Determine the [X, Y] coordinate at the center of the cell enclosing the given text.  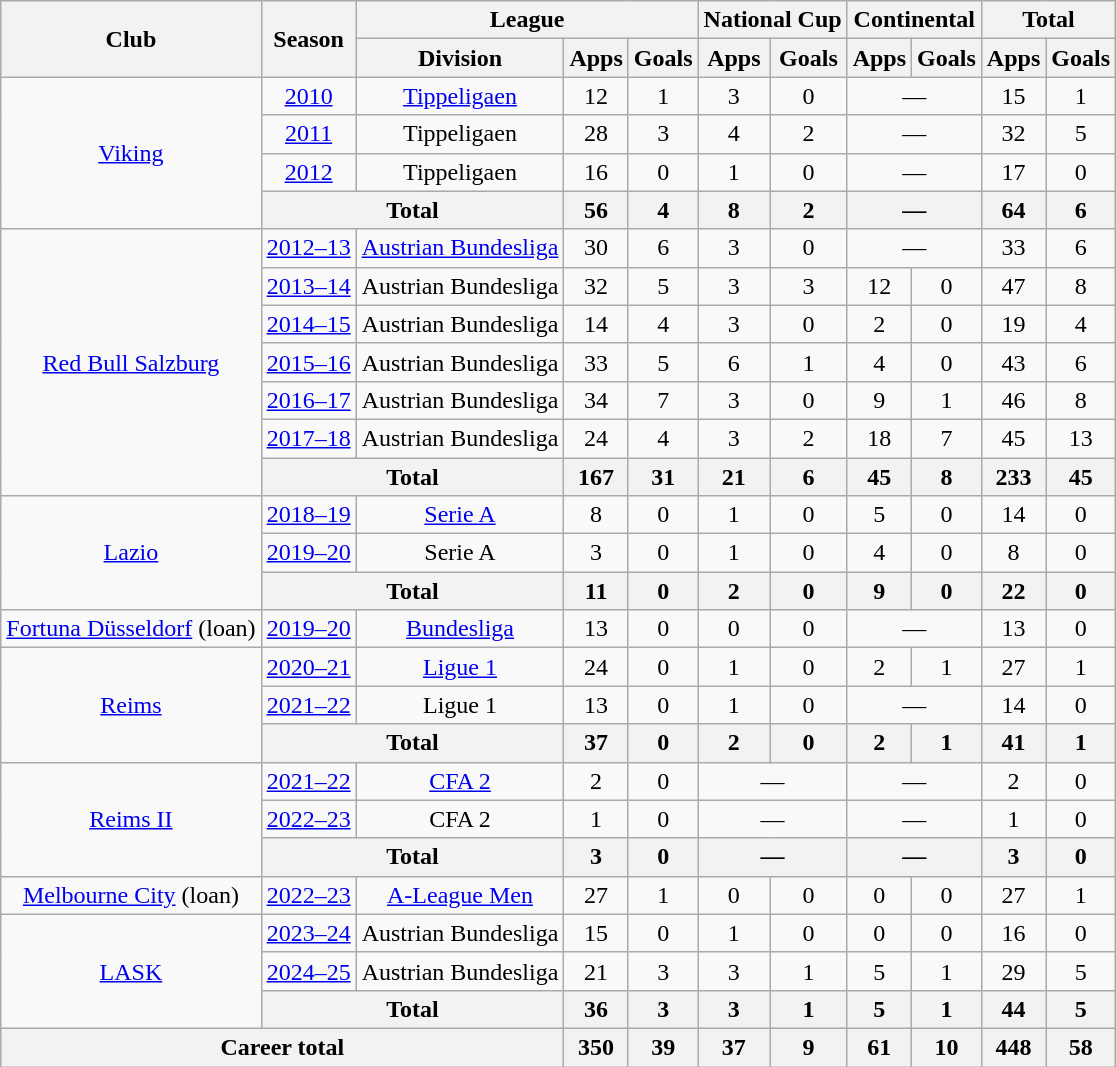
Viking [131, 153]
41 [1013, 743]
34 [596, 400]
46 [1013, 400]
2023–24 [308, 933]
2024–25 [308, 971]
17 [1013, 172]
30 [596, 248]
31 [663, 477]
64 [1013, 210]
10 [947, 1047]
League [527, 20]
2013–14 [308, 286]
Bundesliga [460, 629]
Melbourne City (loan) [131, 895]
Reims [131, 705]
LASK [131, 971]
11 [596, 591]
Continental [914, 20]
58 [1081, 1047]
Career total [282, 1047]
28 [596, 134]
29 [1013, 971]
Red Bull Salzburg [131, 362]
18 [879, 438]
Lazio [131, 553]
2018–19 [308, 515]
National Cup [772, 20]
43 [1013, 362]
350 [596, 1047]
2010 [308, 96]
61 [879, 1047]
Season [308, 39]
Fortuna Düsseldorf (loan) [131, 629]
2020–21 [308, 667]
47 [1013, 286]
A-League Men [460, 895]
36 [596, 1009]
2016–17 [308, 400]
2012–13 [308, 248]
2017–18 [308, 438]
22 [1013, 591]
2012 [308, 172]
2015–16 [308, 362]
39 [663, 1047]
2011 [308, 134]
Club [131, 39]
Division [460, 58]
56 [596, 210]
19 [1013, 324]
233 [1013, 477]
448 [1013, 1047]
167 [596, 477]
Reims II [131, 819]
2014–15 [308, 324]
44 [1013, 1009]
